Detect which cell encompasses the target text, then output its [X, Y] center coordinate. 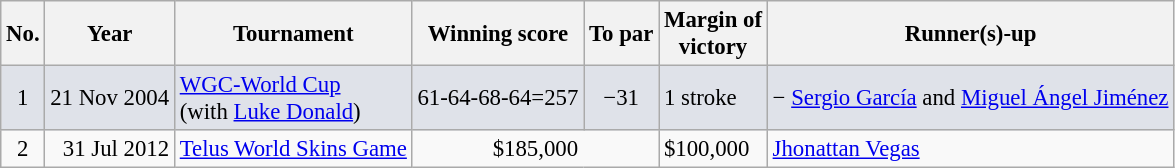
61-64-68-64=257 [498, 98]
1 stroke [714, 98]
Jhonattan Vegas [970, 149]
Winning score [498, 34]
WGC-World Cup(with Luke Donald) [293, 98]
2 [23, 149]
− Sergio García and Miguel Ángel Jiménez [970, 98]
−31 [622, 98]
Margin ofvictory [714, 34]
Runner(s)-up [970, 34]
31 Jul 2012 [110, 149]
$185,000 [535, 149]
$100,000 [714, 149]
Tournament [293, 34]
Year [110, 34]
21 Nov 2004 [110, 98]
To par [622, 34]
No. [23, 34]
Telus World Skins Game [293, 149]
1 [23, 98]
